Scan for the cell matching the given text and deliver its [x, y] coordinate at center. 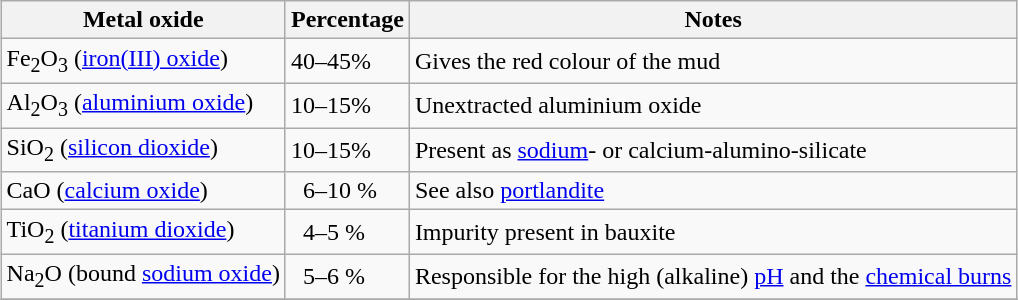
Present as sodium- or calcium-alumino-silicate [713, 150]
Metal oxide [143, 20]
Notes [713, 20]
Unextracted aluminium oxide [713, 105]
SiO2 (silicon dioxide) [143, 150]
4–5 % [347, 232]
TiO2 (titanium dioxide) [143, 232]
6–10 % [347, 191]
See also portlandite [713, 191]
Na2O (bound sodium oxide) [143, 276]
CaO (calcium oxide) [143, 191]
Impurity present in bauxite [713, 232]
Fe2O3 (iron(III) oxide) [143, 61]
Responsible for the high (alkaline) pH and the chemical burns [713, 276]
40–45% [347, 61]
Al2O3 (aluminium oxide) [143, 105]
Gives the red colour of the mud [713, 61]
Percentage [347, 20]
5–6 % [347, 276]
